For the text-containing cell, return its midpoint in (X, Y) coordinate format. 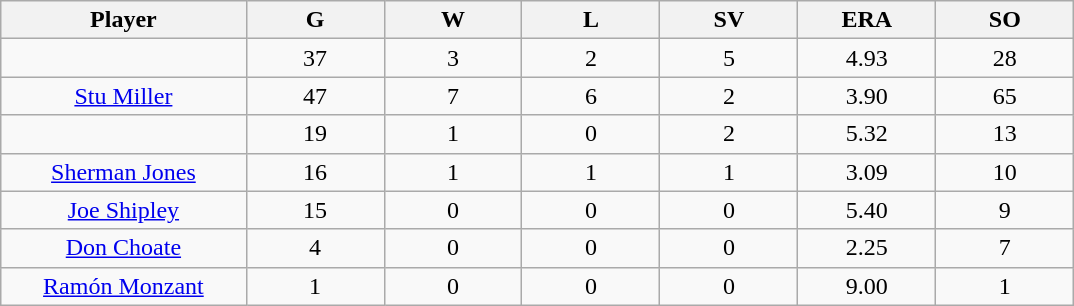
5 (729, 58)
4 (315, 248)
Joe Shipley (124, 210)
10 (1005, 172)
3.09 (867, 172)
Don Choate (124, 248)
2.25 (867, 248)
47 (315, 96)
G (315, 20)
Ramón Monzant (124, 286)
Player (124, 20)
3 (453, 58)
5.40 (867, 210)
9.00 (867, 286)
3.90 (867, 96)
6 (591, 96)
4.93 (867, 58)
5.32 (867, 134)
L (591, 20)
SV (729, 20)
37 (315, 58)
Sherman Jones (124, 172)
19 (315, 134)
ERA (867, 20)
W (453, 20)
15 (315, 210)
Stu Miller (124, 96)
13 (1005, 134)
65 (1005, 96)
28 (1005, 58)
9 (1005, 210)
16 (315, 172)
SO (1005, 20)
